Find where the given text appears and provide that cell's center as (x, y) coordinate. 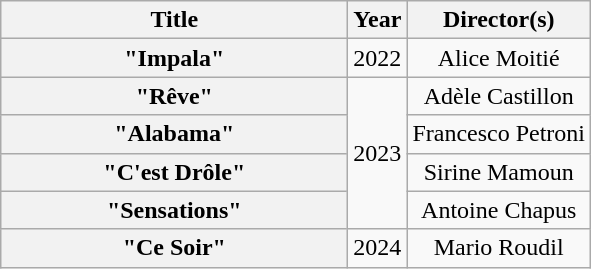
Title (174, 20)
Year (378, 20)
Alice Moitié (499, 58)
"Ce Soir" (174, 248)
Director(s) (499, 20)
2023 (378, 153)
"C'est Drôle" (174, 172)
"Impala" (174, 58)
Mario Roudil (499, 248)
Francesco Petroni (499, 134)
"Rêve" (174, 96)
2022 (378, 58)
2024 (378, 248)
"Alabama" (174, 134)
"Sensations" (174, 210)
Adèle Castillon (499, 96)
Antoine Chapus (499, 210)
Sirine Mamoun (499, 172)
